Search for the cell housing the specified text and yield its (x, y) center coordinate. 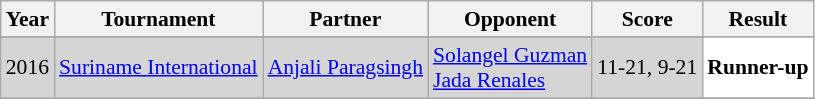
Score (647, 19)
Anjali Paragsingh (346, 68)
Suriname International (158, 68)
2016 (28, 68)
11-21, 9-21 (647, 68)
Opponent (510, 19)
Year (28, 19)
Partner (346, 19)
Solangel Guzman Jada Renales (510, 68)
Runner-up (758, 68)
Tournament (158, 19)
Result (758, 19)
